Return [X, Y] of the center of cell containing provided text 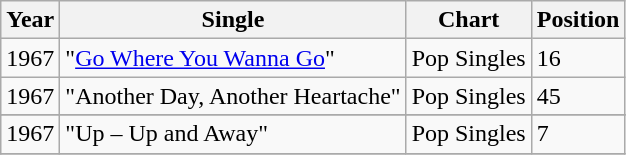
Position [578, 20]
"Up – Up and Away" [233, 134]
"Another Day, Another Heartache" [233, 96]
45 [578, 96]
Chart [468, 20]
"Go Where You Wanna Go" [233, 58]
7 [578, 134]
Year [30, 20]
16 [578, 58]
Single [233, 20]
